Provide the (X, Y) coordinate of the cell's center where the given text is located.  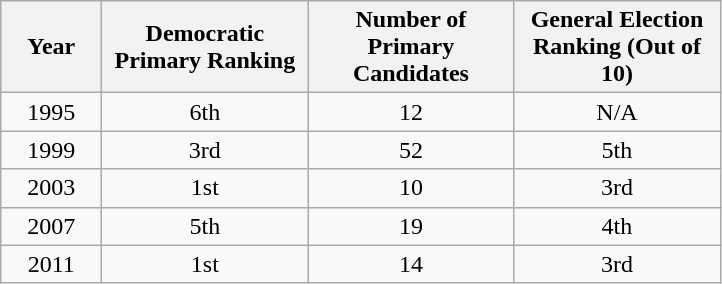
10 (411, 188)
12 (411, 112)
19 (411, 226)
2007 (52, 226)
1999 (52, 150)
6th (205, 112)
4th (617, 226)
2003 (52, 188)
Democratic Primary Ranking (205, 47)
Number of Primary Candidates (411, 47)
N/A (617, 112)
52 (411, 150)
General Election Ranking (Out of 10) (617, 47)
1995 (52, 112)
14 (411, 264)
2011 (52, 264)
Year (52, 47)
